Return (X, Y) of the center of cell containing provided text 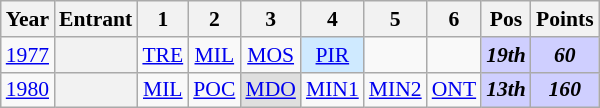
13th (506, 90)
MIN1 (332, 90)
Pos (506, 19)
4 (332, 19)
MDO (270, 90)
MIN2 (396, 90)
Year (28, 19)
POC (214, 90)
ONT (454, 90)
19th (506, 55)
1977 (28, 55)
2 (214, 19)
6 (454, 19)
PIR (332, 55)
TRE (162, 55)
1980 (28, 90)
3 (270, 19)
Points (565, 19)
160 (565, 90)
Entrant (96, 19)
60 (565, 55)
5 (396, 19)
1 (162, 19)
MOS (270, 55)
